Provide the [X, Y] coordinate of the cell's center where the given text is located.  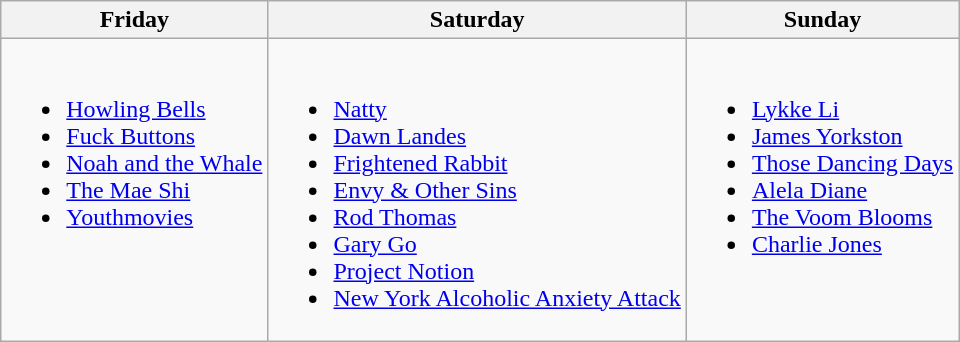
Sunday [822, 20]
Saturday [477, 20]
NattyDawn LandesFrightened RabbitEnvy & Other SinsRod ThomasGary GoProject NotionNew York Alcoholic Anxiety Attack [477, 190]
Howling BellsFuck ButtonsNoah and the WhaleThe Mae ShiYouthmovies [134, 190]
Lykke LiJames YorkstonThose Dancing DaysAlela DianeThe Voom BloomsCharlie Jones [822, 190]
Friday [134, 20]
